Return (X, Y) of the center of cell containing provided text 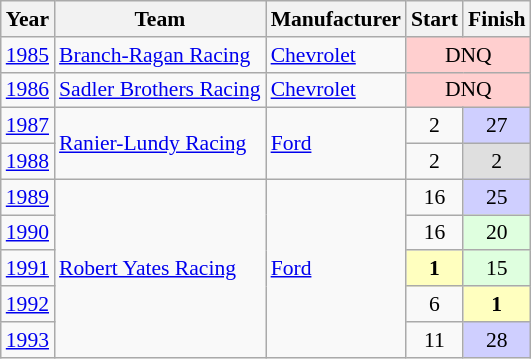
1992 (28, 304)
Ranier-Lundy Racing (160, 144)
6 (434, 304)
25 (497, 197)
27 (497, 126)
1990 (28, 233)
Team (160, 19)
Sadler Brothers Racing (160, 90)
1987 (28, 126)
Start (434, 19)
Finish (497, 19)
1989 (28, 197)
Robert Yates Racing (160, 268)
1991 (28, 269)
1985 (28, 55)
28 (497, 340)
15 (497, 269)
11 (434, 340)
20 (497, 233)
Manufacturer (336, 19)
1988 (28, 162)
Year (28, 19)
1993 (28, 340)
1986 (28, 90)
Branch-Ragan Racing (160, 55)
